Capture the cell that displays the provided text and extract its (x, y) central coordinate. 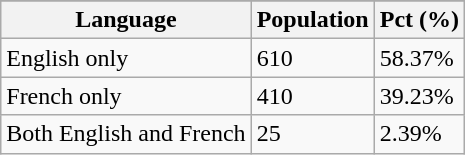
Pct (%) (419, 20)
Language (126, 20)
25 (312, 134)
English only (126, 58)
610 (312, 58)
Population (312, 20)
410 (312, 96)
58.37% (419, 58)
39.23% (419, 96)
2.39% (419, 134)
French only (126, 96)
Both English and French (126, 134)
